Search for the cell housing the specified text and yield its (x, y) center coordinate. 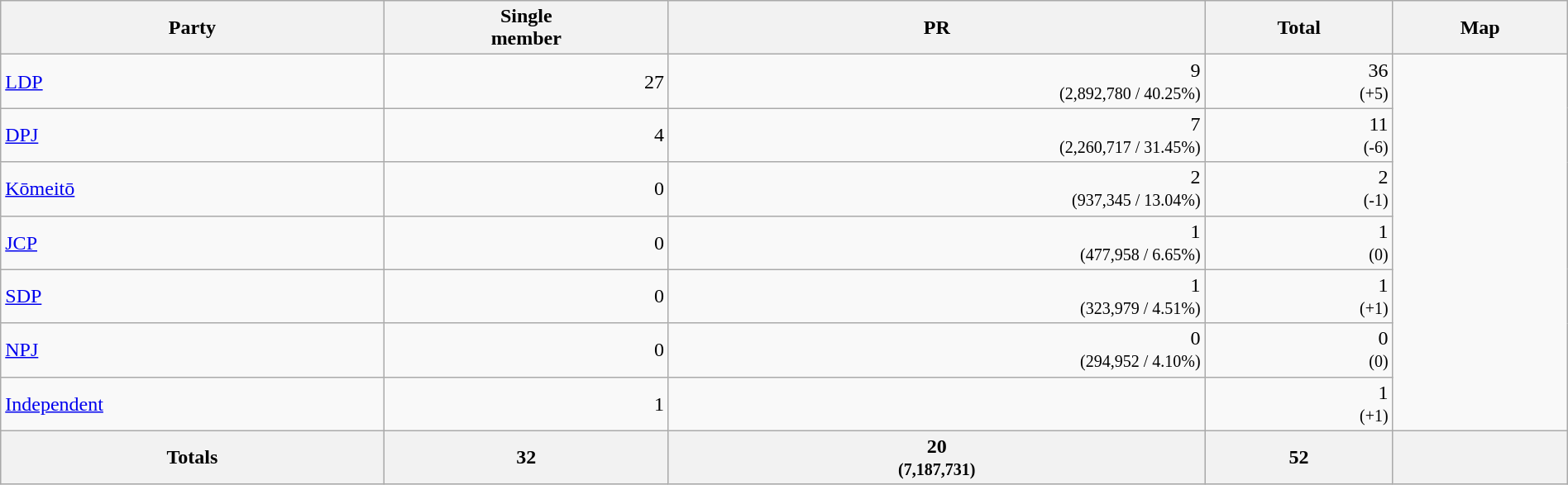
PR (936, 28)
27 (526, 81)
2(-1) (1298, 188)
Independent (192, 403)
Kōmeitō (192, 188)
Singlemember (526, 28)
7(2,260,717 / 31.45%) (936, 136)
4 (526, 136)
Party (192, 28)
0(294,952 / 4.10%) (936, 350)
DPJ (192, 136)
36(+5) (1298, 81)
1(0) (1298, 243)
20(7,187,731) (936, 458)
Totals (192, 458)
2(937,345 / 13.04%) (936, 188)
11(-6) (1298, 136)
1 (526, 403)
NPJ (192, 350)
SDP (192, 296)
JCP (192, 243)
1(323,979 / 4.51%) (936, 296)
32 (526, 458)
1(477,958 / 6.65%) (936, 243)
Total (1298, 28)
9(2,892,780 / 40.25%) (936, 81)
52 (1298, 458)
Map (1480, 28)
LDP (192, 81)
0(0) (1298, 350)
